Scan for the cell matching the given text and deliver its (x, y) coordinate at center. 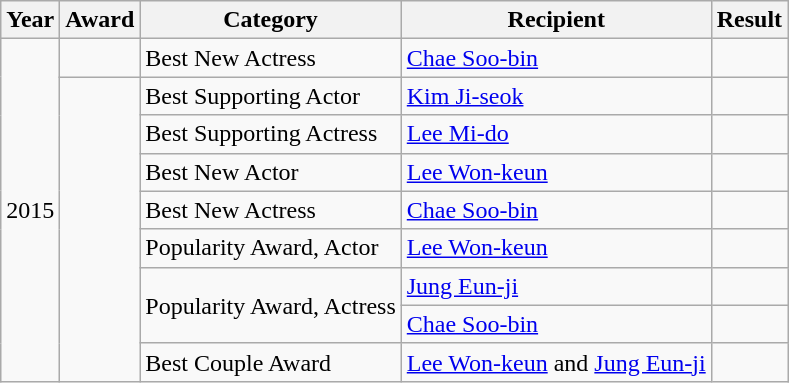
Award (100, 20)
Jung Eun-ji (556, 286)
Category (270, 20)
Best Couple Award (270, 362)
2015 (30, 210)
Result (749, 20)
Recipient (556, 20)
Best Supporting Actress (270, 134)
Popularity Award, Actress (270, 305)
Lee Won-keun and Jung Eun-ji (556, 362)
Best New Actor (270, 172)
Lee Mi-do (556, 134)
Kim Ji-seok (556, 96)
Year (30, 20)
Best Supporting Actor (270, 96)
Popularity Award, Actor (270, 248)
